Provide the [X, Y] coordinate of the cell's center where the given text is located.  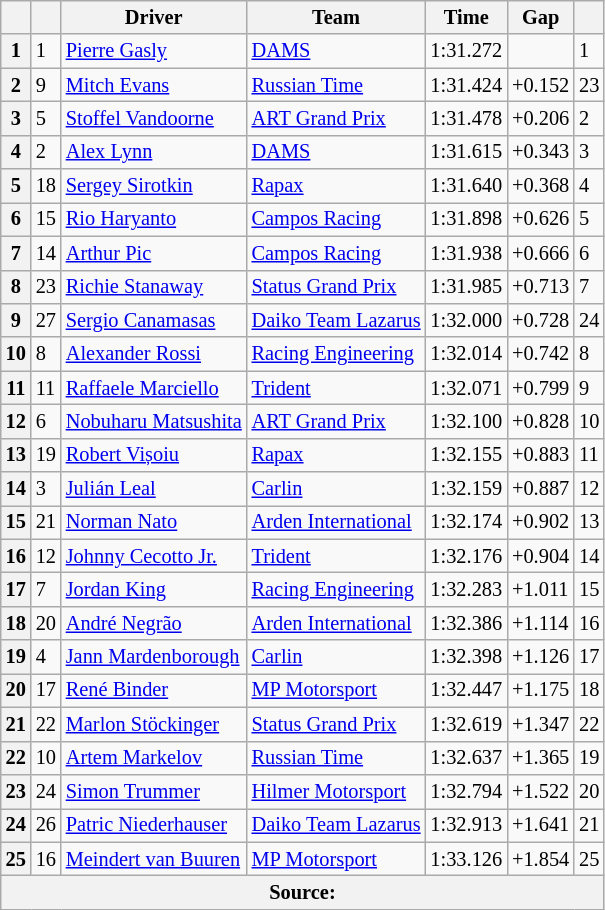
+1.365 [540, 758]
Richie Stanaway [154, 287]
+1.641 [540, 825]
Hilmer Motorsport [336, 791]
+0.902 [540, 522]
+1.175 [540, 690]
27 [46, 320]
1:32.913 [466, 825]
1:32.283 [466, 589]
Pierre Gasly [154, 51]
1:32.386 [466, 623]
1:32.447 [466, 690]
Patric Niederhauser [154, 825]
Gap [540, 17]
1:31.478 [466, 118]
1:32.014 [466, 354]
1:31.938 [466, 253]
1:32.398 [466, 657]
1:32.176 [466, 556]
Marlon Stöckinger [154, 724]
Time [466, 17]
Artem Markelov [154, 758]
+0.742 [540, 354]
1:32.000 [466, 320]
Arthur Pic [154, 253]
+0.713 [540, 287]
1:32.174 [466, 522]
+1.011 [540, 589]
+0.152 [540, 85]
Sergio Canamasas [154, 320]
Source: [302, 892]
Julián Leal [154, 489]
1:31.424 [466, 85]
26 [46, 825]
1:32.155 [466, 455]
+1.854 [540, 859]
+0.887 [540, 489]
1:31.985 [466, 287]
Mitch Evans [154, 85]
Raffaele Marciello [154, 388]
Team [336, 17]
+0.828 [540, 421]
André Negrão [154, 623]
+1.522 [540, 791]
Jordan King [154, 589]
1:32.794 [466, 791]
1:31.272 [466, 51]
1:33.126 [466, 859]
Norman Nato [154, 522]
+0.883 [540, 455]
+1.114 [540, 623]
1:31.898 [466, 219]
Robert Vișoiu [154, 455]
1:32.100 [466, 421]
+0.206 [540, 118]
+1.126 [540, 657]
+0.626 [540, 219]
+0.904 [540, 556]
1:32.159 [466, 489]
Sergey Sirotkin [154, 186]
1:32.619 [466, 724]
Nobuharu Matsushita [154, 421]
Alex Lynn [154, 152]
1:31.615 [466, 152]
Johnny Cecotto Jr. [154, 556]
Stoffel Vandoorne [154, 118]
1:32.071 [466, 388]
René Binder [154, 690]
+0.728 [540, 320]
Simon Trummer [154, 791]
+1.347 [540, 724]
+0.368 [540, 186]
+0.799 [540, 388]
Alexander Rossi [154, 354]
1:31.640 [466, 186]
+0.343 [540, 152]
Meindert van Buuren [154, 859]
Driver [154, 17]
1:32.637 [466, 758]
Rio Haryanto [154, 219]
Jann Mardenborough [154, 657]
+0.666 [540, 253]
